Detect which cell encompasses the target text, then output its [x, y] center coordinate. 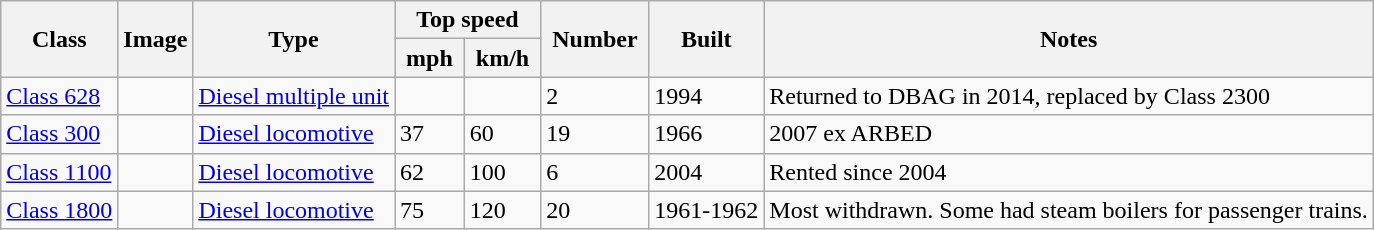
60 [502, 134]
Notes [1069, 39]
Top speed [468, 20]
75 [430, 210]
120 [502, 210]
Diesel multiple unit [294, 96]
Class [60, 39]
2 [595, 96]
37 [430, 134]
1966 [706, 134]
2007 ex ARBED [1069, 134]
2004 [706, 172]
Class 300 [60, 134]
Most withdrawn. Some had steam boilers for passenger trains. [1069, 210]
Returned to DBAG in 2014, replaced by Class 2300 [1069, 96]
Image [156, 39]
1994 [706, 96]
100 [502, 172]
Type [294, 39]
km/h [502, 58]
1961-1962 [706, 210]
Rented since 2004 [1069, 172]
19 [595, 134]
Class 1100 [60, 172]
Class 628 [60, 96]
Built [706, 39]
62 [430, 172]
Number [595, 39]
mph [430, 58]
20 [595, 210]
6 [595, 172]
Class 1800 [60, 210]
